Extract the [X, Y] coordinate from the center of the cell holding the provided text.  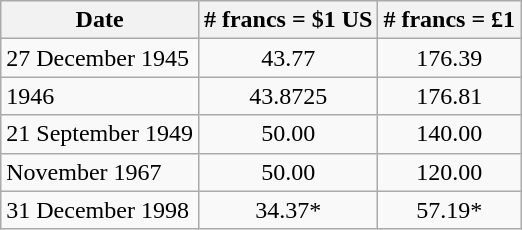
43.77 [288, 58]
176.39 [450, 58]
34.37* [288, 210]
# francs = $1 US [288, 20]
31 December 1998 [100, 210]
# francs = £1 [450, 20]
November 1967 [100, 172]
140.00 [450, 134]
57.19* [450, 210]
21 September 1949 [100, 134]
27 December 1945 [100, 58]
176.81 [450, 96]
43.8725 [288, 96]
Date [100, 20]
120.00 [450, 172]
1946 [100, 96]
